Locate the cell with the specified text and output its [X, Y] center coordinate. 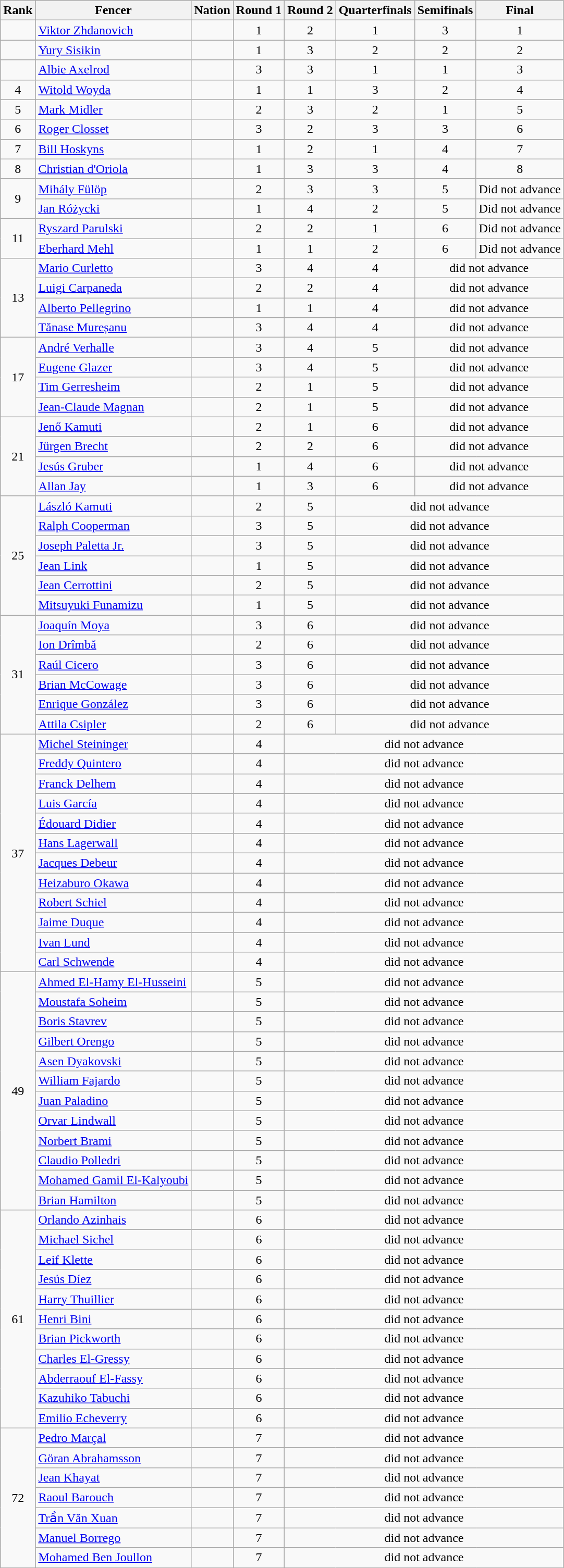
25 [18, 555]
13 [18, 298]
9 [18, 198]
Jenő Kamuti [114, 427]
Franck Delhem [114, 783]
Alberto Pellegrino [114, 308]
Jean Khayat [114, 1477]
Mario Curletto [114, 268]
Enrique González [114, 704]
Round 1 [259, 10]
Brian McCowage [114, 685]
Jan Różycki [114, 208]
Allan Jay [114, 486]
André Verhalle [114, 347]
Semifinals [445, 10]
Trần Văn Xuan [114, 1518]
Charles El-Gressy [114, 1359]
17 [18, 377]
49 [18, 1091]
Kazuhiko Tabuchi [114, 1398]
72 [18, 1498]
Luigi Carpaneda [114, 288]
Roger Closset [114, 129]
Harry Thuillier [114, 1299]
Michael Sichel [114, 1240]
Raoul Barouch [114, 1497]
Hans Lagerwall [114, 843]
Jean Link [114, 565]
Jaime Duque [114, 923]
Eugene Glazer [114, 367]
Orlando Azinhais [114, 1220]
Henri Bini [114, 1319]
Quarterfinals [375, 10]
Ryszard Parulski [114, 228]
Robert Schiel [114, 903]
Mohamed Gamil El-Kalyoubi [114, 1180]
Nation [212, 10]
Gilbert Orengo [114, 1041]
Rank [18, 10]
Ivan Lund [114, 942]
Attila Csipler [114, 724]
Witold Woyda [114, 90]
Carl Schwende [114, 962]
Asen Dyakovski [114, 1061]
Juan Paladino [114, 1101]
11 [18, 238]
Luis García [114, 803]
Göran Abrahamsson [114, 1458]
Albie Axelrod [114, 70]
Pedro Marçal [114, 1438]
Abderraouf El-Fassy [114, 1378]
Joaquín Moya [114, 625]
Michel Steininger [114, 744]
Bill Hoskyns [114, 149]
Manuel Borrego [114, 1538]
61 [18, 1319]
Norbert Brami [114, 1140]
Mohamed Ben Joullon [114, 1558]
Ion Drîmbă [114, 645]
21 [18, 456]
Orvar Lindwall [114, 1121]
Jesús Díez [114, 1279]
Brian Hamilton [114, 1200]
Final [520, 10]
Tim Gerresheim [114, 387]
37 [18, 853]
Claudio Polledri [114, 1160]
Édouard Didier [114, 823]
31 [18, 675]
Mihály Fülöp [114, 189]
Raúl Cicero [114, 665]
Fencer [114, 10]
Yury Sisikin [114, 50]
Brian Pickworth [114, 1339]
Jean Cerrottini [114, 586]
Christian d'Oriola [114, 169]
Jürgen Brecht [114, 446]
László Kamuti [114, 506]
Jacques Debeur [114, 863]
William Fajardo [114, 1081]
Emilio Echeverry [114, 1418]
Tănase Mureșanu [114, 328]
Eberhard Mehl [114, 248]
Mark Midler [114, 109]
Leif Klette [114, 1260]
Boris Stavrev [114, 1022]
Mitsuyuki Funamizu [114, 605]
Ahmed El-Hamy El-Husseini [114, 982]
Freddy Quintero [114, 764]
Joseph Paletta Jr. [114, 545]
Moustafa Soheim [114, 1002]
Viktor Zhdanovich [114, 30]
Heizaburo Okawa [114, 883]
Jesús Gruber [114, 466]
Jean-Claude Magnan [114, 407]
Ralph Cooperman [114, 526]
Round 2 [310, 10]
